Capture the cell that displays the provided text and extract its [x, y] central coordinate. 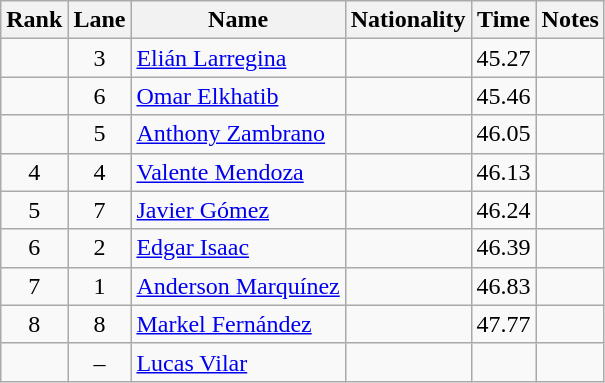
47.77 [504, 324]
Nationality [408, 20]
Lane [100, 20]
46.13 [504, 172]
45.27 [504, 58]
Edgar Isaac [238, 248]
Lucas Vilar [238, 362]
Rank [34, 20]
Time [504, 20]
46.39 [504, 248]
Anderson Marquínez [238, 286]
– [100, 362]
Valente Mendoza [238, 172]
Omar Elkhatib [238, 96]
Javier Gómez [238, 210]
2 [100, 248]
Markel Fernández [238, 324]
3 [100, 58]
46.05 [504, 134]
Anthony Zambrano [238, 134]
1 [100, 286]
46.83 [504, 286]
45.46 [504, 96]
46.24 [504, 210]
Notes [570, 20]
Name [238, 20]
Elián Larregina [238, 58]
